Extract the (x, y) coordinate from the center of the cell holding the provided text.  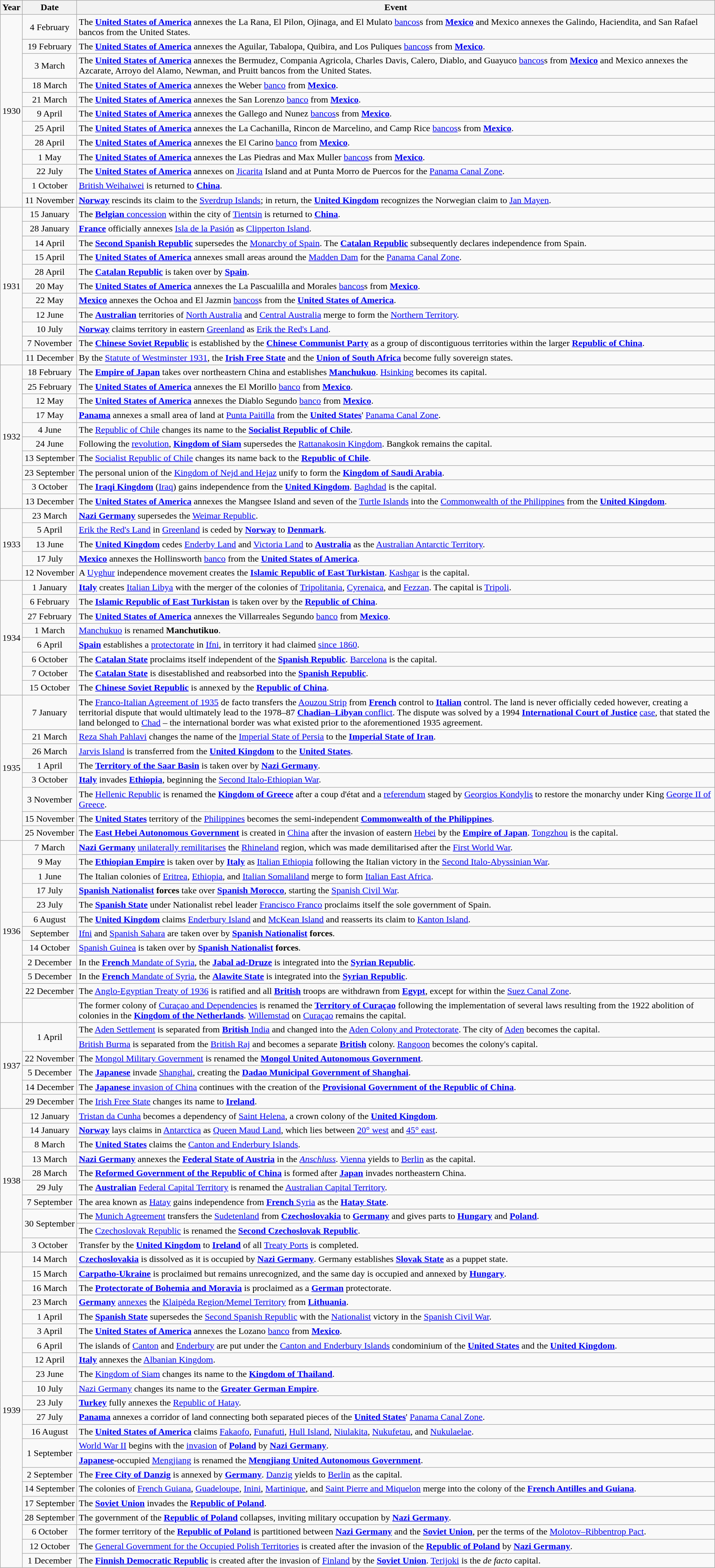
The Ethiopian Empire is taken over by Italy as Italian Ethiopia following the Italian victory in the Second Italo-Abyssinian War. (396, 862)
15 April (50, 257)
11 December (50, 358)
The Belgian concession within the city of Tientsin is returned to China. (396, 214)
26 March (50, 751)
The government of the Republic of Poland collapses, inviting military occupation by Nazi Germany. (396, 1517)
7 September (50, 1202)
16 August (50, 1432)
Carpatho-Ukraine is proclaimed but remains unrecognized, and the same day is occupied and annexed by Hungary. (396, 1274)
20 May (50, 286)
Norway claims territory in eastern Greenland as Erik the Red's Land. (396, 329)
The United Kingdom claims Enderbury Island and McKean Island and reasserts its claim to Kanton Island. (396, 919)
The Japanese invade Shanghai, creating the Dadao Municipal Government of Shanghai. (396, 1073)
1934 (11, 637)
The Mongol Military Government is renamed the Mongol United Autonomous Government. (396, 1058)
12 May (50, 401)
The Empire of Japan takes over northeastern China and establishes Manchukuo. Hsinking becomes its capital. (396, 372)
14 September (50, 1489)
The colonies of French Guiana, Guadeloupe, Inini, Martinique, and Saint Pierre and Miquelon merge into the colony of the French Antilles and Guiana. (396, 1489)
The Catalan State proclaims itself independent of the Spanish Republic. Barcelona is the capital. (396, 659)
The United States of America annexes the Las Piedras and Max Muller bancoss from Mexico. (396, 157)
The islands of Canton and Enderbury are put under the Canton and Enderbury Islands condominium of the United States and the United Kingdom. (396, 1345)
2 December (50, 962)
Panama annexes a corridor of land connecting both separated pieces of the United States' Panama Canal Zone. (396, 1417)
1 June (50, 876)
12 January (50, 1116)
Nazi Germany changes its name to the Greater German Empire. (396, 1388)
The United States of America annexes the La Pascualilla and Morales bancoss from Mexico. (396, 286)
12 November (50, 573)
The Kingdom of Siam changes its name to the Kingdom of Thailand. (396, 1374)
15 November (50, 819)
16 March (50, 1288)
14 December (50, 1087)
15 March (50, 1274)
A Uyghur independence movement creates the Islamic Republic of East Turkistan. Kashgar is the capital. (396, 573)
The Australian Federal Capital Territory is renamed the Australian Capital Territory. (396, 1188)
24 June (50, 444)
28 September (50, 1517)
1930 (11, 111)
23 June (50, 1374)
1931 (11, 286)
27 July (50, 1417)
3 March (50, 66)
The personal union of the Kingdom of Nejd and Hejaz unify to form the Kingdom of Saudi Arabia. (396, 473)
Reza Shah Pahlavi changes the name of the Imperial State of Persia to the Imperial State of Iran. (396, 737)
1 January (50, 587)
1 May (50, 157)
Erik the Red's Land in Greenland is ceded by Norway to Denmark. (396, 530)
7 March (50, 847)
Nazi Germany annexes the Federal State of Austria in the Anschluss. Vienna yields to Berlin as the capital. (396, 1159)
22 July (50, 171)
In the French Mandate of Syria, the Alawite State is integrated into the Syrian Republic. (396, 977)
1939 (11, 1410)
14 March (50, 1259)
1936 (11, 931)
Turkey fully annexes the Republic of Hatay. (396, 1403)
12 October (50, 1546)
1 December (50, 1560)
15 January (50, 214)
18 March (50, 85)
25 February (50, 386)
The United States of America annexes small areas around the Madden Dam for the Panama Canal Zone. (396, 257)
The United States of America annexes the El Morillo banco from Mexico. (396, 386)
Norway lays claims in Antarctica as Queen Maud Land, which lies between 20° west and 45° east. (396, 1130)
British Weihaiwei is returned to China. (396, 185)
6 February (50, 602)
19 February (50, 46)
1937 (11, 1066)
17 September (50, 1503)
11 November (50, 200)
22 May (50, 300)
Tristan da Cunha becomes a dependency of Saint Helena, a crown colony of the United Kingdom. (396, 1116)
13 June (50, 544)
4 February (50, 27)
Following the revolution, Kingdom of Siam supersedes the Rattanakosin Kingdom. Bangkok remains the capital. (396, 444)
Panama annexes a small area of land at Punta Paitilla from the United States' Panama Canal Zone. (396, 415)
Ifni and Spanish Sahara are taken over by Spanish Nationalist forces. (396, 934)
9 April (50, 114)
5 April (50, 530)
The United States of America annexes the Aguilar, Tabalopa, Quibira, and Los Puliques bancoss from Mexico. (396, 46)
1 October (50, 185)
The area known as Hatay gains independence from French Syria as the Hatay State. (396, 1202)
Transfer by the United Kingdom to Ireland of all Treaty Ports is completed. (396, 1245)
In the French Mandate of Syria, the Jabal ad-Druze is integrated into the Syrian Republic. (396, 962)
7 January (50, 712)
1932 (11, 436)
29 December (50, 1101)
29 July (50, 1188)
The United States of America annexes the La Cachanilla, Rincon de Marcelino, and Camp Rice bancoss from Mexico. (396, 128)
Mexico annexes the Hollinsworth banco from the United States of America. (396, 559)
The Iraqi Kingdom (Iraq) gains independence from the United Kingdom. Baghdad is the capital. (396, 487)
14 January (50, 1130)
The Reformed Government of the Republic of China is formed after Japan invades northeastern China. (396, 1173)
8 March (50, 1144)
13 September (50, 458)
3 November (50, 799)
Spanish Nationalist forces take over Spanish Morocco, starting the Spanish Civil War. (396, 890)
Nazi Germany unilaterally remilitarises the Rhineland region, which was made demilitarised after the First World War. (396, 847)
7 November (50, 343)
The Czechoslovak Republic is renamed the Second Czechoslovak Republic. (396, 1231)
17 May (50, 415)
The Republic of Chile changes its name to the Socialist Republic of Chile. (396, 429)
3 April (50, 1331)
Manchukuo is renamed Manchutikuo. (396, 630)
The Spanish State under Nationalist rebel leader Francisco Franco proclaims itself the sole government of Spain. (396, 905)
30 September (50, 1223)
The Territory of the Saar Basin is taken over by Nazi Germany. (396, 766)
The United States of America annexes the Lozano banco from Mexico. (396, 1331)
The United States of America annexes the Villarreales Segundo banco from Mexico. (396, 616)
Norway rescinds its claim to the Sverdrup Islands; in return, the United Kingdom recognizes the Norwegian claim to Jan Mayen. (396, 200)
25 April (50, 128)
1933 (11, 544)
12 April (50, 1360)
The Catalan State is disestablished and reabsorbed into the Spanish Republic. (396, 674)
The Finnish Democratic Republic is created after the invasion of Finland by the Soviet Union. Terijoki is the de facto capital. (396, 1560)
The East Hebei Autonomous Government is created in China after the invasion of eastern Hebei by the Empire of Japan. Tongzhou is the capital. (396, 833)
Italy creates Italian Libya with the merger of the colonies of Tripolitania, Cyrenaica, and Fezzan. The capital is Tripoli. (396, 587)
Czechoslovakia is dissolved as it is occupied by Nazi Germany. Germany establishes Slovak State as a puppet state. (396, 1259)
22 November (50, 1058)
The Socialist Republic of Chile changes its name back to the Republic of Chile. (396, 458)
14 April (50, 243)
13 December (50, 501)
Italy annexes the Albanian Kingdom. (396, 1360)
The United States of America annexes the Diablo Segundo banco from Mexico. (396, 401)
4 June (50, 429)
Event (396, 8)
7 October (50, 674)
27 February (50, 616)
The United States of America annexes the Weber banco from Mexico. (396, 85)
The United States of America claims Fakaofo, Funafuti, Hull Island, Niulakita, Nukufetau, and Nukulaelae. (396, 1432)
By the Statute of Westminster 1931, the Irish Free State and the Union of South Africa become fully sovereign states. (396, 358)
1935 (11, 768)
The Spanish State supersedes the Second Spanish Republic with the Nationalist victory in the Spanish Civil War. (396, 1317)
The Australian territories of North Australia and Central Australia merge to form the Northern Territory. (396, 315)
The Catalan Republic is taken over by Spain. (396, 272)
28 January (50, 229)
The United States of America annexes the Gallego and Nunez bancoss from Mexico. (396, 114)
France officially annexes Isla de la Pasión as Clipperton Island. (396, 229)
Jarvis Island is transferred from the United Kingdom to the United States. (396, 751)
World War II begins with the invasion of Poland by Nazi Germany. (396, 1446)
September (50, 934)
9 May (50, 862)
1 March (50, 630)
The Second Spanish Republic supersedes the Monarchy of Spain. The Catalan Republic subsequently declares independence from Spain. (396, 243)
12 June (50, 315)
Spanish Guinea is taken over by Spanish Nationalist forces. (396, 948)
6 August (50, 919)
The Irish Free State changes its name to Ireland. (396, 1101)
Date (50, 8)
Year (11, 8)
1 September (50, 1453)
The Chinese Soviet Republic is annexed by the Republic of China. (396, 688)
14 October (50, 948)
18 February (50, 372)
Nazi Germany supersedes the Weimar Republic. (396, 516)
Japanese-occupied Mengjiang is renamed the Mengjiang United Autonomous Government. (396, 1460)
The Protectorate of Bohemia and Moravia is proclaimed as a German protectorate. (396, 1288)
The Italian colonies of Eritrea, Ethiopia, and Italian Somaliland merge to form Italian East Africa. (396, 876)
22 December (50, 991)
The Islamic Republic of East Turkistan is taken over by the Republic of China. (396, 602)
The United States of America annexes the San Lorenzo banco from Mexico. (396, 100)
The United Kingdom cedes Enderby Land and Victoria Land to Australia as the Australian Antarctic Territory. (396, 544)
Italy invades Ethiopia, beginning the Second Italo-Ethiopian War. (396, 780)
13 March (50, 1159)
The United States claims the Canton and Enderbury Islands. (396, 1144)
The Soviet Union invades the Republic of Poland. (396, 1503)
The Aden Settlement is separated from British India and changed into the Aden Colony and Protectorate. The city of Aden becomes the capital. (396, 1030)
The General Government for the Occupied Polish Territories is created after the invasion of the Republic of Poland by Nazi Germany. (396, 1546)
The United States of America annexes the El Carino banco from Mexico. (396, 142)
23 September (50, 473)
2 September (50, 1475)
Germany annexes the Klaipėda Region/Memel Territory from Lithuania. (396, 1302)
25 November (50, 833)
British Burma is separated from the British Raj and becomes a separate British colony. Rangoon becomes the colony's capital. (396, 1044)
Mexico annexes the Ochoa and El Jazmin bancoss from the United States of America. (396, 300)
15 October (50, 688)
The Munich Agreement transfers the Sudetenland from Czechoslovakia to Germany and gives parts to Hungary and Poland. (396, 1216)
28 March (50, 1173)
Spain establishes a protectorate in Ifni, in territory it had claimed since 1860. (396, 645)
The Free City of Danzig is annexed by Germany. Danzig yields to Berlin as the capital. (396, 1475)
The United States of America annexes on Jicarita Island and at Punta Morro de Puercos for the Panama Canal Zone. (396, 171)
The Anglo-Egyptian Treaty of 1936 is ratified and all British troops are withdrawn from Egypt, except for within the Suez Canal Zone. (396, 991)
1938 (11, 1181)
The United States territory of the Philippines becomes the semi-independent Commonwealth of the Philippines. (396, 819)
The Japanese invasion of China continues with the creation of the Provisional Government of the Republic of China. (396, 1087)
